Detect which cell encompasses the target text, then output its [x, y] center coordinate. 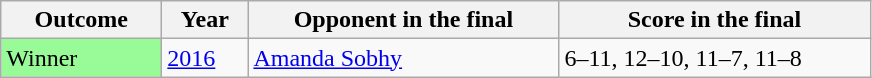
Outcome [82, 20]
Winner [82, 58]
Opponent in the final [404, 20]
Year [205, 20]
Amanda Sobhy [404, 58]
2016 [205, 58]
Score in the final [714, 20]
6–11, 12–10, 11–7, 11–8 [714, 58]
